Search for the cell housing the specified text and yield its (x, y) center coordinate. 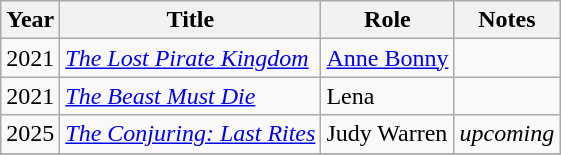
Anne Bonny (388, 58)
Lena (388, 96)
Notes (507, 20)
The Lost Pirate Kingdom (190, 58)
2025 (30, 134)
upcoming (507, 134)
The Beast Must Die (190, 96)
Role (388, 20)
Title (190, 20)
The Conjuring: Last Rites (190, 134)
Judy Warren (388, 134)
Year (30, 20)
